Detect which cell encompasses the target text, then output its [X, Y] center coordinate. 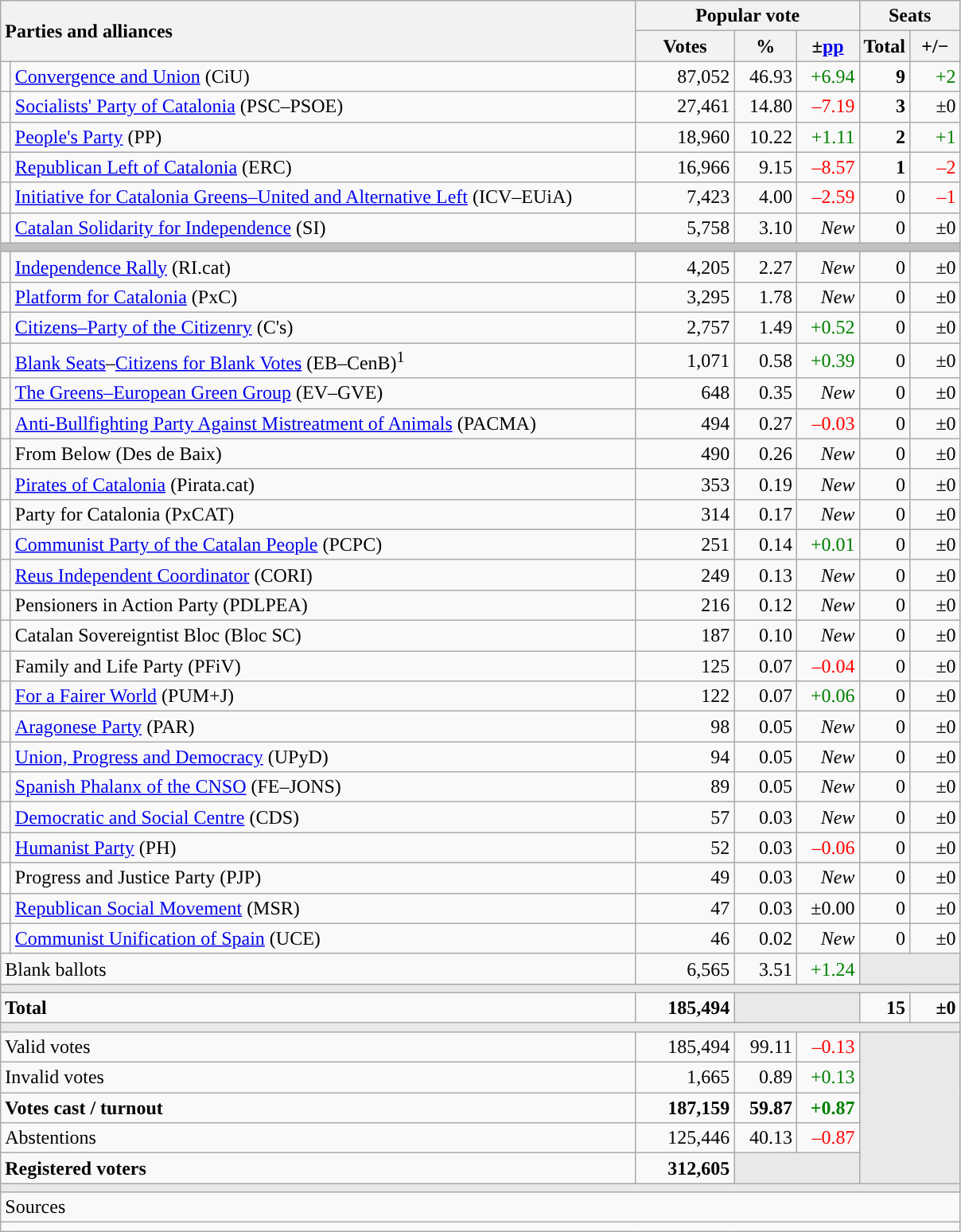
1.49 [765, 327]
27,461 [685, 107]
Communist Party of the Catalan People (PCPC) [323, 544]
490 [685, 454]
Reus Independent Coordinator (CORI) [323, 575]
Catalan Solidarity for Independence (SI) [323, 228]
–2.59 [827, 197]
16,966 [685, 167]
1,071 [685, 360]
Progress and Justice Party (PJP) [323, 878]
% [765, 46]
The Greens–European Green Group (EV–GVE) [323, 393]
Humanist Party (PH) [323, 848]
494 [685, 423]
6,565 [685, 969]
122 [685, 696]
Seats [910, 16]
Invalid votes [318, 1078]
14.80 [765, 107]
Sources [480, 1207]
+6.94 [827, 76]
0.13 [765, 575]
+0.13 [827, 1078]
18,960 [685, 137]
57 [685, 817]
+2 [936, 76]
249 [685, 575]
2,757 [685, 327]
10.22 [765, 137]
15 [885, 1008]
–0.04 [827, 666]
125,446 [685, 1138]
Votes [685, 46]
0.58 [765, 360]
+/− [936, 46]
Pirates of Catalonia (Pirata.cat) [323, 484]
Democratic and Social Centre (CDS) [323, 817]
251 [685, 544]
0.35 [765, 393]
–0.06 [827, 848]
For a Fairer World (PUM+J) [323, 696]
–8.57 [827, 167]
Independence Rally (RI.cat) [323, 267]
4,205 [685, 267]
5,758 [685, 228]
7,423 [685, 197]
Registered voters [318, 1168]
+1.24 [827, 969]
±pp [827, 46]
+0.06 [827, 696]
Anti-Bullfighting Party Against Mistreatment of Animals (PACMA) [323, 423]
9.15 [765, 167]
0.14 [765, 544]
Popular vote [748, 16]
3,295 [685, 297]
46.93 [765, 76]
–1 [936, 197]
Blank ballots [318, 969]
59.87 [765, 1108]
98 [685, 727]
+1 [936, 137]
3.10 [765, 228]
1 [885, 167]
+1.11 [827, 137]
2 [885, 137]
99.11 [765, 1047]
Party for Catalonia (PxCAT) [323, 514]
1,665 [685, 1078]
+0.39 [827, 360]
Republican Left of Catalonia (ERC) [323, 167]
Convergence and Union (CiU) [323, 76]
9 [885, 76]
±0.00 [827, 908]
0.27 [765, 423]
312,605 [685, 1168]
216 [685, 605]
Valid votes [318, 1047]
From Below (Des de Baix) [323, 454]
–2 [936, 167]
+0.01 [827, 544]
Platform for Catalonia (PxC) [323, 297]
49 [685, 878]
4.00 [765, 197]
–0.13 [827, 1047]
Abstentions [318, 1138]
40.13 [765, 1138]
Communist Unification of Spain (UCE) [323, 938]
Catalan Sovereigntist Bloc (Bloc SC) [323, 636]
Votes cast / turnout [318, 1108]
Blank Seats–Citizens for Blank Votes (EB–CenB)1 [323, 360]
3 [885, 107]
0.02 [765, 938]
0.26 [765, 454]
–0.87 [827, 1138]
0.10 [765, 636]
89 [685, 787]
Aragonese Party (PAR) [323, 727]
Republican Social Movement (MSR) [323, 908]
Parties and alliances [318, 31]
Initiative for Catalonia Greens–United and Alternative Left (ICV–EUiA) [323, 197]
Union, Progress and Democracy (UPyD) [323, 757]
87,052 [685, 76]
Family and Life Party (PFiV) [323, 666]
314 [685, 514]
46 [685, 938]
+0.52 [827, 327]
0.12 [765, 605]
1.78 [765, 297]
187 [685, 636]
52 [685, 848]
187,159 [685, 1108]
0.89 [765, 1078]
353 [685, 484]
Spanish Phalanx of the CNSO (FE–JONS) [323, 787]
3.51 [765, 969]
Socialists' Party of Catalonia (PSC–PSOE) [323, 107]
+0.87 [827, 1108]
648 [685, 393]
–7.19 [827, 107]
2.27 [765, 267]
94 [685, 757]
0.19 [765, 484]
Pensioners in Action Party (PDLPEA) [323, 605]
–0.03 [827, 423]
47 [685, 908]
People's Party (PP) [323, 137]
125 [685, 666]
0.17 [765, 514]
Citizens–Party of the Citizenry (C's) [323, 327]
